Find where the given text appears and provide that cell's center as (X, Y) coordinate. 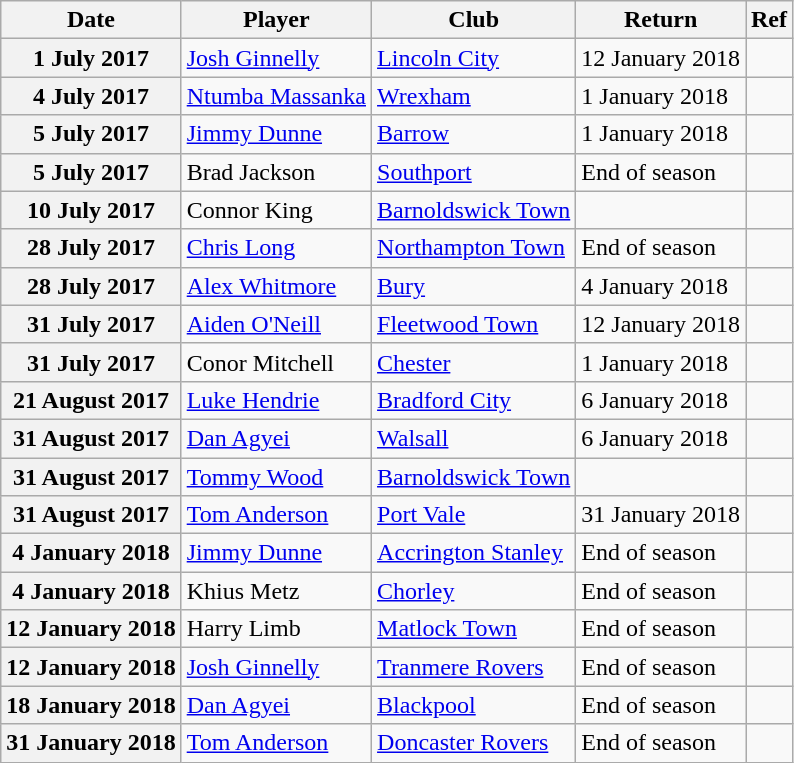
Blackpool (474, 705)
Bradford City (474, 400)
Player (276, 20)
Chris Long (276, 248)
21 August 2017 (91, 400)
18 January 2018 (91, 705)
Wrexham (474, 96)
1 July 2017 (91, 58)
4 July 2017 (91, 96)
Tranmere Rovers (474, 667)
Accrington Stanley (474, 553)
Port Vale (474, 515)
Matlock Town (474, 629)
Conor Mitchell (276, 362)
Lincoln City (474, 58)
Chorley (474, 591)
Doncaster Rovers (474, 743)
Return (661, 20)
Club (474, 20)
Northampton Town (474, 248)
Southport (474, 172)
Luke Hendrie (276, 400)
Alex Whitmore (276, 286)
Barrow (474, 134)
Fleetwood Town (474, 324)
Ntumba Massanka (276, 96)
Tommy Wood (276, 477)
Ref (770, 20)
Date (91, 20)
Walsall (474, 438)
Aiden O'Neill (276, 324)
Chester (474, 362)
10 July 2017 (91, 210)
Khius Metz (276, 591)
Connor King (276, 210)
Bury (474, 286)
Harry Limb (276, 629)
Brad Jackson (276, 172)
